Determine the [X, Y] coordinate at the center of the cell enclosing the given text.  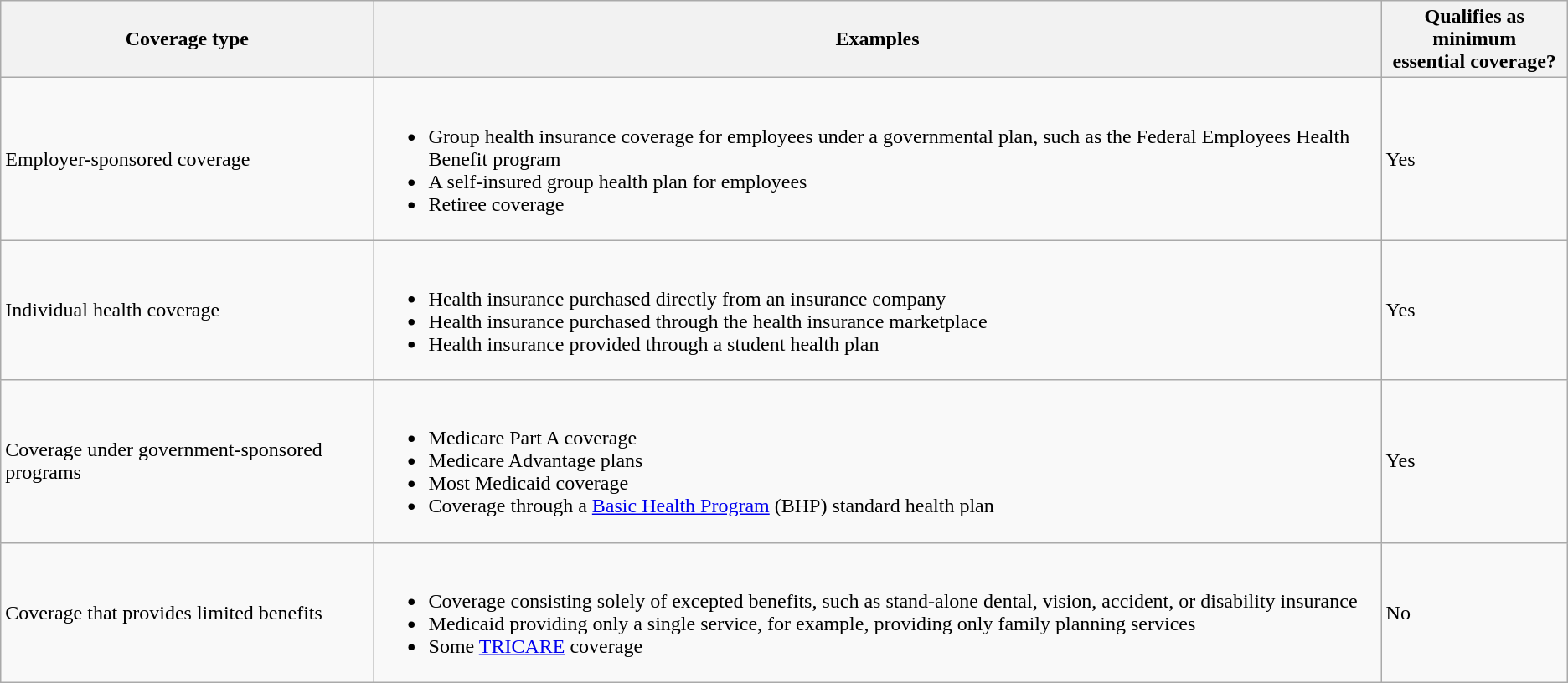
Employer-sponsored coverage [188, 159]
Individual health coverage [188, 310]
Medicare Part A coverageMedicare Advantage plansMost Medicaid coverageCoverage through a Basic Health Program (BHP) standard health plan [878, 461]
Coverage type [188, 39]
Qualifies as minimumessential coverage? [1474, 39]
Examples [878, 39]
Coverage under government-sponsored programs [188, 461]
Coverage that provides limited benefits [188, 613]
No [1474, 613]
